Locate the cell with the specified text and output its [X, Y] center coordinate. 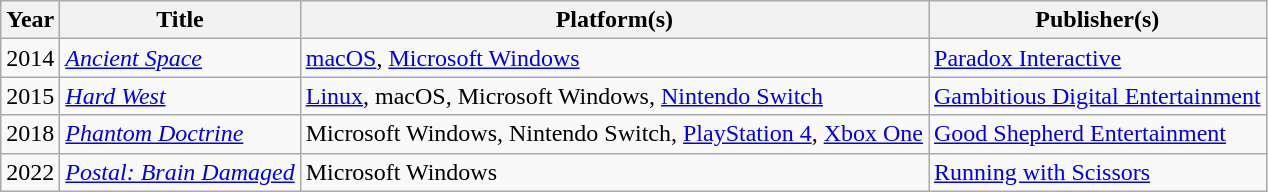
Paradox Interactive [1097, 58]
Title [180, 20]
2018 [30, 134]
Running with Scissors [1097, 172]
Phantom Doctrine [180, 134]
Gambitious Digital Entertainment [1097, 96]
macOS, Microsoft Windows [614, 58]
Year [30, 20]
Postal: Brain Damaged [180, 172]
2022 [30, 172]
2015 [30, 96]
Platform(s) [614, 20]
Ancient Space [180, 58]
Linux, macOS, Microsoft Windows, Nintendo Switch [614, 96]
2014 [30, 58]
Publisher(s) [1097, 20]
Good Shepherd Entertainment [1097, 134]
Microsoft Windows [614, 172]
Microsoft Windows, Nintendo Switch, PlayStation 4, Xbox One [614, 134]
Hard West [180, 96]
